Extract the (X, Y) coordinate from the center of the cell holding the provided text.  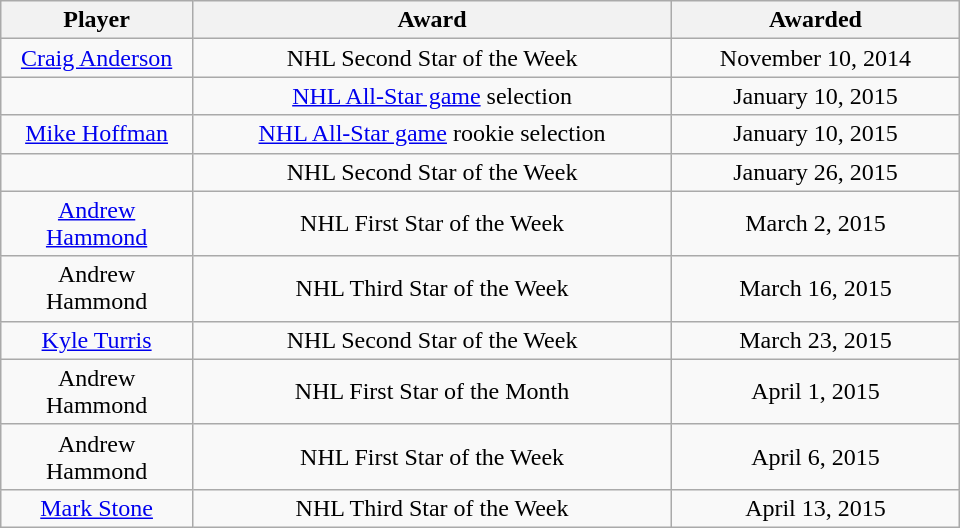
March 16, 2015 (816, 288)
NHL All-Star game rookie selection (432, 134)
NHL All-Star game selection (432, 96)
NHL First Star of the Month (432, 392)
Player (97, 20)
April 1, 2015 (816, 392)
April 13, 2015 (816, 508)
November 10, 2014 (816, 58)
April 6, 2015 (816, 456)
January 26, 2015 (816, 172)
Kyle Turris (97, 340)
Awarded (816, 20)
Mike Hoffman (97, 134)
March 23, 2015 (816, 340)
Craig Anderson (97, 58)
Award (432, 20)
Mark Stone (97, 508)
March 2, 2015 (816, 224)
